Return (X, Y) of the center of cell containing provided text 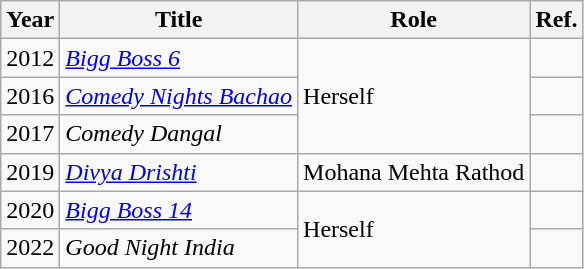
Role (414, 20)
2016 (30, 96)
2020 (30, 210)
Bigg Boss 6 (179, 58)
Comedy Dangal (179, 134)
2022 (30, 248)
2017 (30, 134)
2019 (30, 172)
Mohana Mehta Rathod (414, 172)
Title (179, 20)
Year (30, 20)
Comedy Nights Bachao (179, 96)
Good Night India (179, 248)
2012 (30, 58)
Divya Drishti (179, 172)
Bigg Boss 14 (179, 210)
Ref. (556, 20)
